Detect which cell encompasses the target text, then output its [x, y] center coordinate. 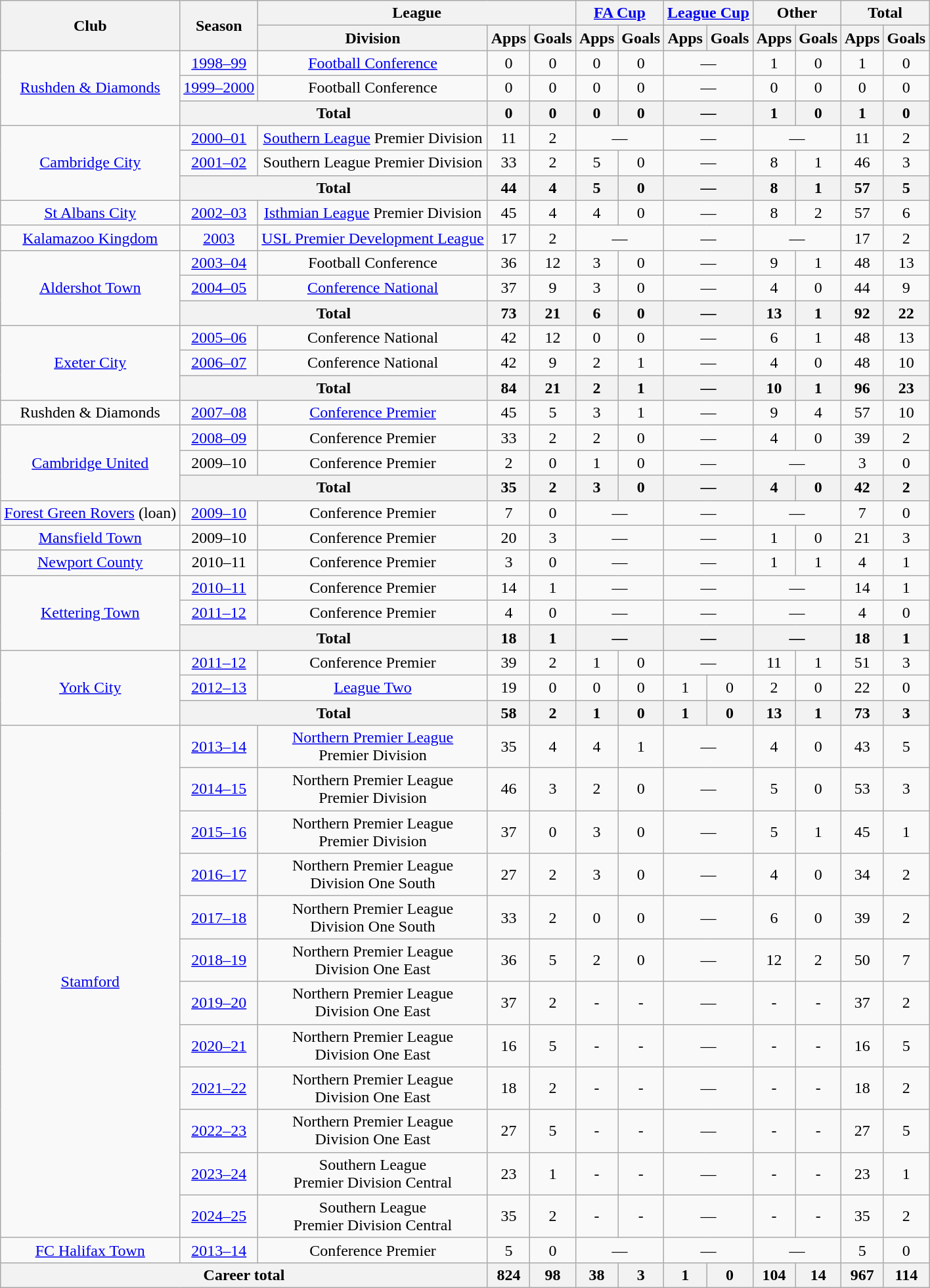
92 [862, 313]
2022–23 [219, 1130]
Mansfield Town [91, 538]
2001–02 [219, 163]
Cambridge City [91, 163]
98 [553, 1275]
2007–08 [219, 413]
USL Premier Development League [373, 238]
1999–2000 [219, 88]
824 [508, 1275]
51 [862, 662]
FA Cup [619, 13]
2005–06 [219, 338]
1998–99 [219, 63]
Cambridge United [91, 463]
50 [862, 960]
York City [91, 687]
2021–22 [219, 1088]
2008–09 [219, 438]
Isthmian League Premier Division [373, 213]
53 [862, 789]
2012–13 [219, 687]
2002–03 [219, 213]
84 [508, 388]
Stamford [91, 982]
League [417, 13]
34 [862, 874]
Aldershot Town [91, 288]
2004–05 [219, 288]
43 [862, 747]
104 [774, 1275]
Newport County [91, 563]
2020–21 [219, 1045]
2006–07 [219, 363]
Club [91, 26]
FC Halifax Town [91, 1250]
967 [862, 1275]
Forest Green Rovers (loan) [91, 513]
Season [219, 26]
St Albans City [91, 213]
Other [797, 13]
Kettering Town [91, 612]
Kalamazoo Kingdom [91, 238]
96 [862, 388]
2017–18 [219, 918]
2016–17 [219, 874]
2000–01 [219, 138]
League Two [373, 687]
2024–25 [219, 1216]
Division [373, 38]
Exeter City [91, 363]
2003 [219, 238]
League Cup [709, 13]
Career total [244, 1275]
2019–20 [219, 1003]
20 [508, 538]
58 [508, 712]
38 [596, 1275]
2018–19 [219, 960]
114 [906, 1275]
2023–24 [219, 1174]
2003–04 [219, 263]
2014–15 [219, 789]
2015–16 [219, 832]
19 [508, 687]
